Detect which cell encompasses the target text, then output its [X, Y] center coordinate. 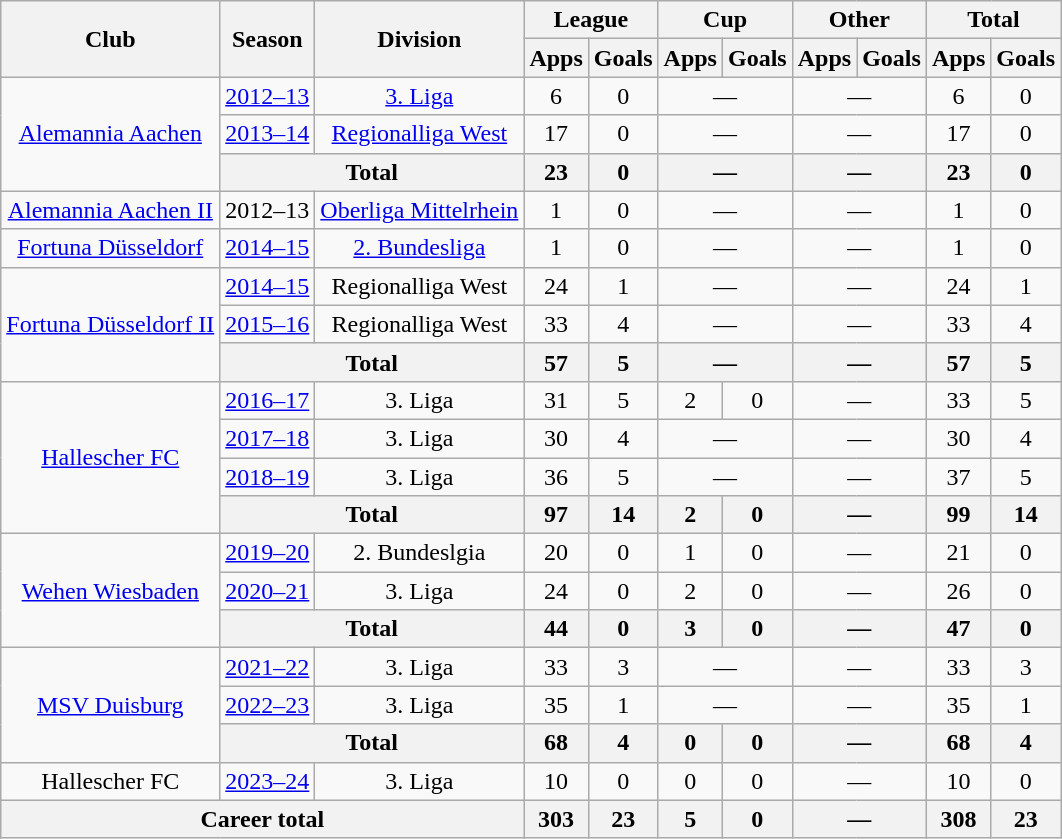
League [591, 20]
21 [958, 553]
Other [859, 20]
2021–22 [268, 667]
99 [958, 515]
20 [556, 553]
Oberliga Mittelrhein [420, 210]
37 [958, 477]
26 [958, 591]
36 [556, 477]
47 [958, 629]
2023–24 [268, 781]
2013–14 [268, 134]
Club [110, 39]
2. Bundeslgia [420, 553]
2019–20 [268, 553]
308 [958, 819]
2017–18 [268, 438]
Wehen Wiesbaden [110, 591]
31 [556, 400]
2018–19 [268, 477]
Season [268, 39]
Fortuna Düsseldorf II [110, 324]
Alemannia Aachen II [110, 210]
Fortuna Düsseldorf [110, 248]
2016–17 [268, 400]
MSV Duisburg [110, 705]
Career total [262, 819]
2020–21 [268, 591]
44 [556, 629]
97 [556, 515]
2022–23 [268, 705]
2. Bundesliga [420, 248]
Alemannia Aachen [110, 134]
Division [420, 39]
2015–16 [268, 324]
303 [556, 819]
Cup [725, 20]
